Pinpoint the cell where the given text exists, returning its [X, Y] midpoint coordinate. 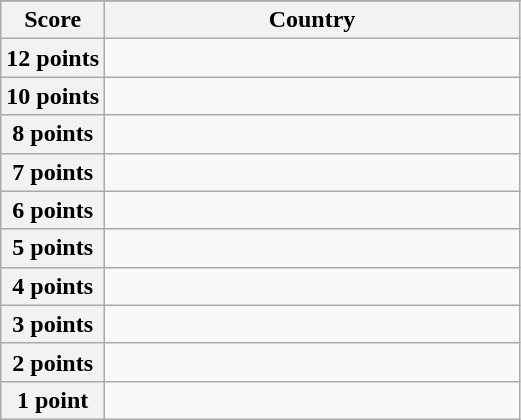
12 points [53, 58]
5 points [53, 248]
7 points [53, 172]
3 points [53, 324]
Country [312, 20]
10 points [53, 96]
4 points [53, 286]
6 points [53, 210]
1 point [53, 400]
Score [53, 20]
2 points [53, 362]
8 points [53, 134]
